Return [X, Y] of the center of cell containing provided text 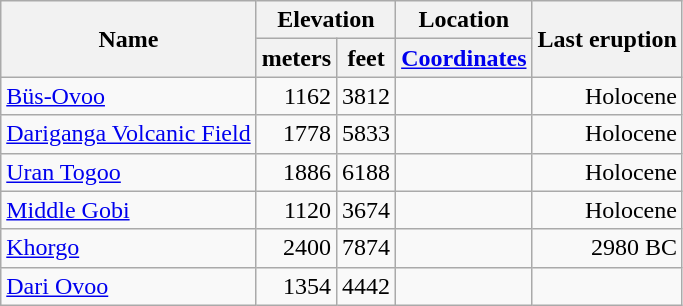
Büs-Ovoo [128, 96]
3812 [366, 96]
Coordinates [464, 58]
1778 [296, 134]
1886 [296, 172]
7874 [366, 248]
5833 [366, 134]
1120 [296, 210]
4442 [366, 286]
Elevation [326, 20]
2400 [296, 248]
meters [296, 58]
Last eruption [607, 39]
Khorgo [128, 248]
Dariganga Volcanic Field [128, 134]
Uran Togoo [128, 172]
3674 [366, 210]
Location [464, 20]
Name [128, 39]
1162 [296, 96]
2980 BC [607, 248]
6188 [366, 172]
Dari Ovoo [128, 286]
Middle Gobi [128, 210]
1354 [296, 286]
feet [366, 58]
